Output the [x, y] coordinate of the center of the cell containing the given text.  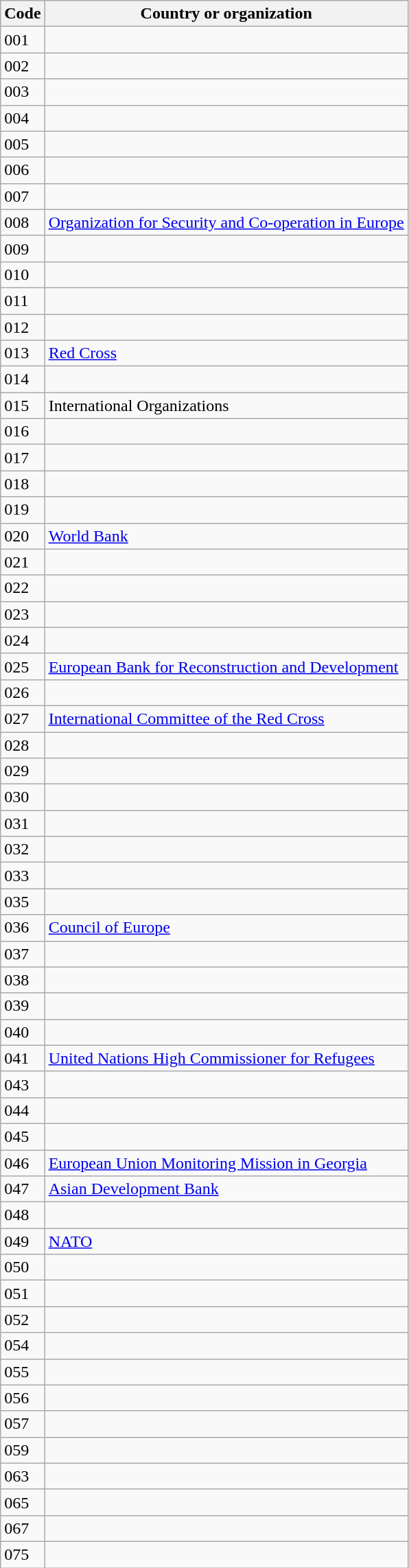
European Union Monitoring Mission in Georgia [226, 1163]
039 [23, 1006]
045 [23, 1136]
International Committee of the Red Cross [226, 718]
028 [23, 745]
001 [23, 40]
008 [23, 222]
067 [23, 1528]
World Bank [226, 536]
International Organizations [226, 406]
003 [23, 92]
Organization for Security and Co-operation in Europe [226, 222]
048 [23, 1215]
032 [23, 850]
014 [23, 379]
050 [23, 1267]
038 [23, 980]
006 [23, 170]
002 [23, 66]
047 [23, 1189]
057 [23, 1424]
059 [23, 1450]
043 [23, 1084]
010 [23, 274]
Council of Europe [226, 928]
035 [23, 902]
007 [23, 196]
004 [23, 118]
022 [23, 588]
065 [23, 1502]
015 [23, 406]
025 [23, 666]
020 [23, 536]
018 [23, 484]
NATO [226, 1241]
051 [23, 1294]
023 [23, 614]
030 [23, 797]
054 [23, 1346]
Asian Development Bank [226, 1189]
040 [23, 1032]
044 [23, 1110]
056 [23, 1398]
037 [23, 954]
016 [23, 432]
075 [23, 1554]
013 [23, 353]
019 [23, 510]
055 [23, 1372]
012 [23, 327]
024 [23, 640]
036 [23, 928]
033 [23, 876]
Country or organization [226, 14]
049 [23, 1241]
027 [23, 718]
046 [23, 1163]
Code [23, 14]
011 [23, 301]
021 [23, 562]
029 [23, 771]
041 [23, 1058]
017 [23, 458]
United Nations High Commissioner for Refugees [226, 1058]
005 [23, 144]
009 [23, 248]
026 [23, 692]
063 [23, 1476]
Red Cross [226, 353]
052 [23, 1320]
031 [23, 823]
European Bank for Reconstruction and Development [226, 666]
